Identify which cell holds the provided text, then report its (x, y) central coordinate. 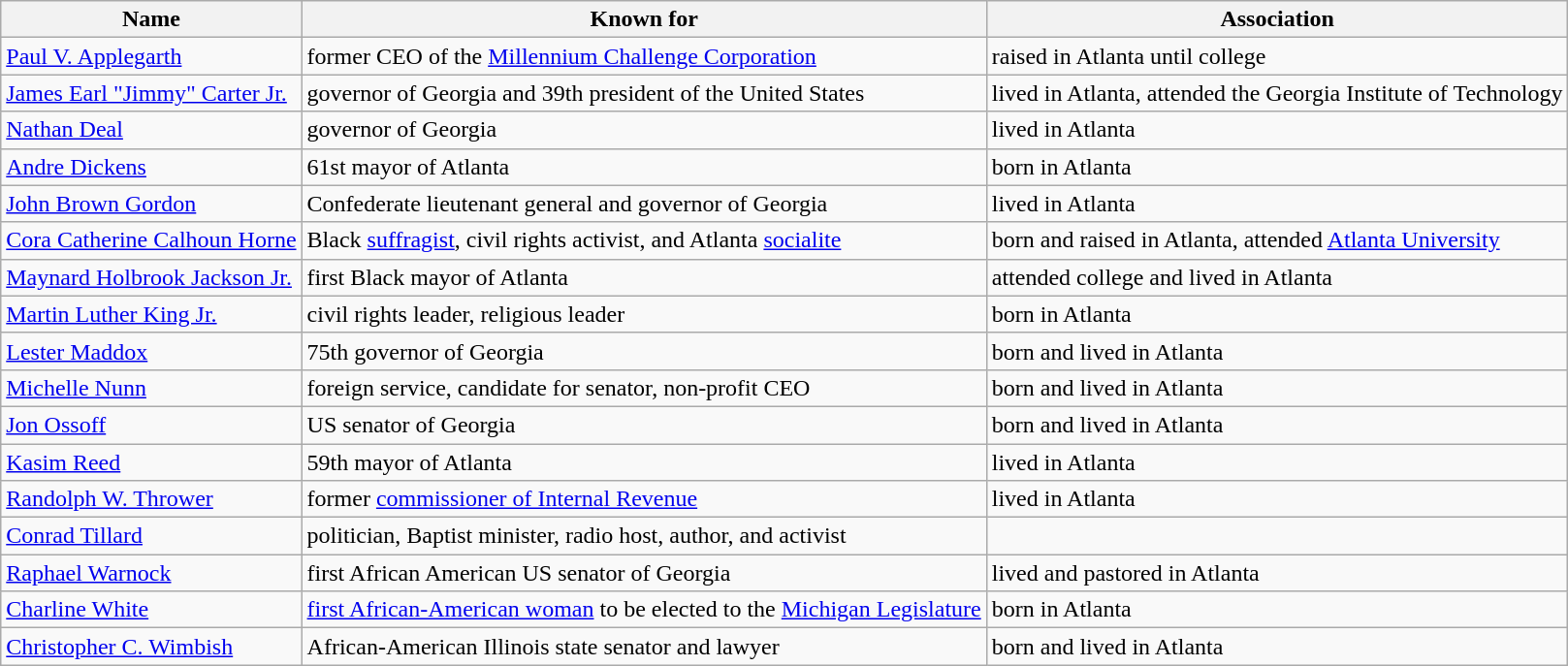
former CEO of the Millennium Challenge Corporation (644, 56)
Raphael Warnock (151, 573)
Conrad Tillard (151, 536)
US senator of Georgia (644, 425)
Confederate lieutenant general and governor of Georgia (644, 204)
Christopher C. Wimbish (151, 647)
attended college and lived in Atlanta (1277, 277)
Maynard Holbrook Jackson Jr. (151, 277)
Paul V. Applegarth (151, 56)
61st mayor of Atlanta (644, 167)
first African-American woman to be elected to the Michigan Legislature (644, 610)
foreign service, candidate for senator, non-profit CEO (644, 388)
Known for (644, 19)
Randolph W. Thrower (151, 499)
African-American Illinois state senator and lawyer (644, 647)
Black suffragist, civil rights activist, and Atlanta socialite (644, 240)
Martin Luther King Jr. (151, 314)
raised in Atlanta until college (1277, 56)
Michelle Nunn (151, 388)
John Brown Gordon (151, 204)
Cora Catherine Calhoun Horne (151, 240)
first Black mayor of Atlanta (644, 277)
governor of Georgia and 39th president of the United States (644, 93)
Name (151, 19)
governor of Georgia (644, 130)
Jon Ossoff (151, 425)
Lester Maddox (151, 351)
born and raised in Atlanta, attended Atlanta University (1277, 240)
James Earl "Jimmy" Carter Jr. (151, 93)
politician, Baptist minister, radio host, author, and activist (644, 536)
Nathan Deal (151, 130)
lived and pastored in Atlanta (1277, 573)
civil rights leader, religious leader (644, 314)
Andre Dickens (151, 167)
lived in Atlanta, attended the Georgia Institute of Technology (1277, 93)
75th governor of Georgia (644, 351)
Kasim Reed (151, 462)
first African American US senator of Georgia (644, 573)
59th mayor of Atlanta (644, 462)
former commissioner of Internal Revenue (644, 499)
Charline White (151, 610)
Association (1277, 19)
